Determine the (x, y) coordinate at the center of the cell enclosing the given text.  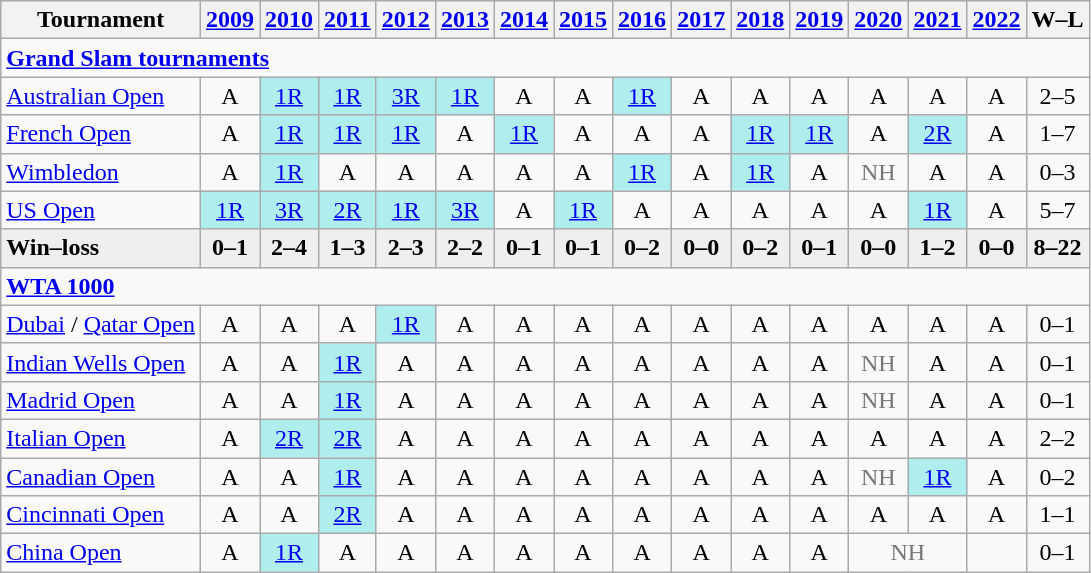
2–3 (406, 248)
Cincinnati Open (101, 515)
W–L (1058, 20)
2017 (702, 20)
8–22 (1058, 248)
2–5 (1058, 96)
2013 (464, 20)
Australian Open (101, 96)
1–3 (348, 248)
2022 (996, 20)
US Open (101, 210)
2018 (760, 20)
5–7 (1058, 210)
2011 (348, 20)
2010 (290, 20)
Canadian Open (101, 477)
2–4 (290, 248)
WTA 1000 (545, 286)
2021 (938, 20)
1–1 (1058, 515)
1–2 (938, 248)
Wimbledon (101, 172)
2016 (642, 20)
1–7 (1058, 134)
China Open (101, 553)
2014 (524, 20)
2012 (406, 20)
Grand Slam tournaments (545, 58)
Madrid Open (101, 400)
Indian Wells Open (101, 362)
2015 (584, 20)
Tournament (101, 20)
2019 (820, 20)
0–3 (1058, 172)
Italian Open (101, 438)
2009 (230, 20)
French Open (101, 134)
Win–loss (101, 248)
2020 (878, 20)
Dubai / Qatar Open (101, 324)
